Pinpoint the cell where the given text exists, returning its (X, Y) midpoint coordinate. 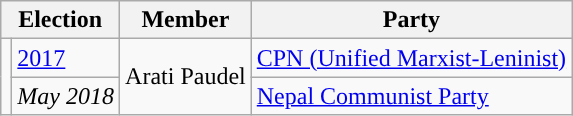
2017 (66, 58)
CPN (Unified Marxist-Leninist) (411, 58)
Party (411, 20)
Election (60, 20)
Member (186, 20)
Nepal Communist Party (411, 96)
May 2018 (66, 96)
Arati Paudel (186, 77)
